From the cell containing the given text, extract its center point as [X, Y] coordinate. 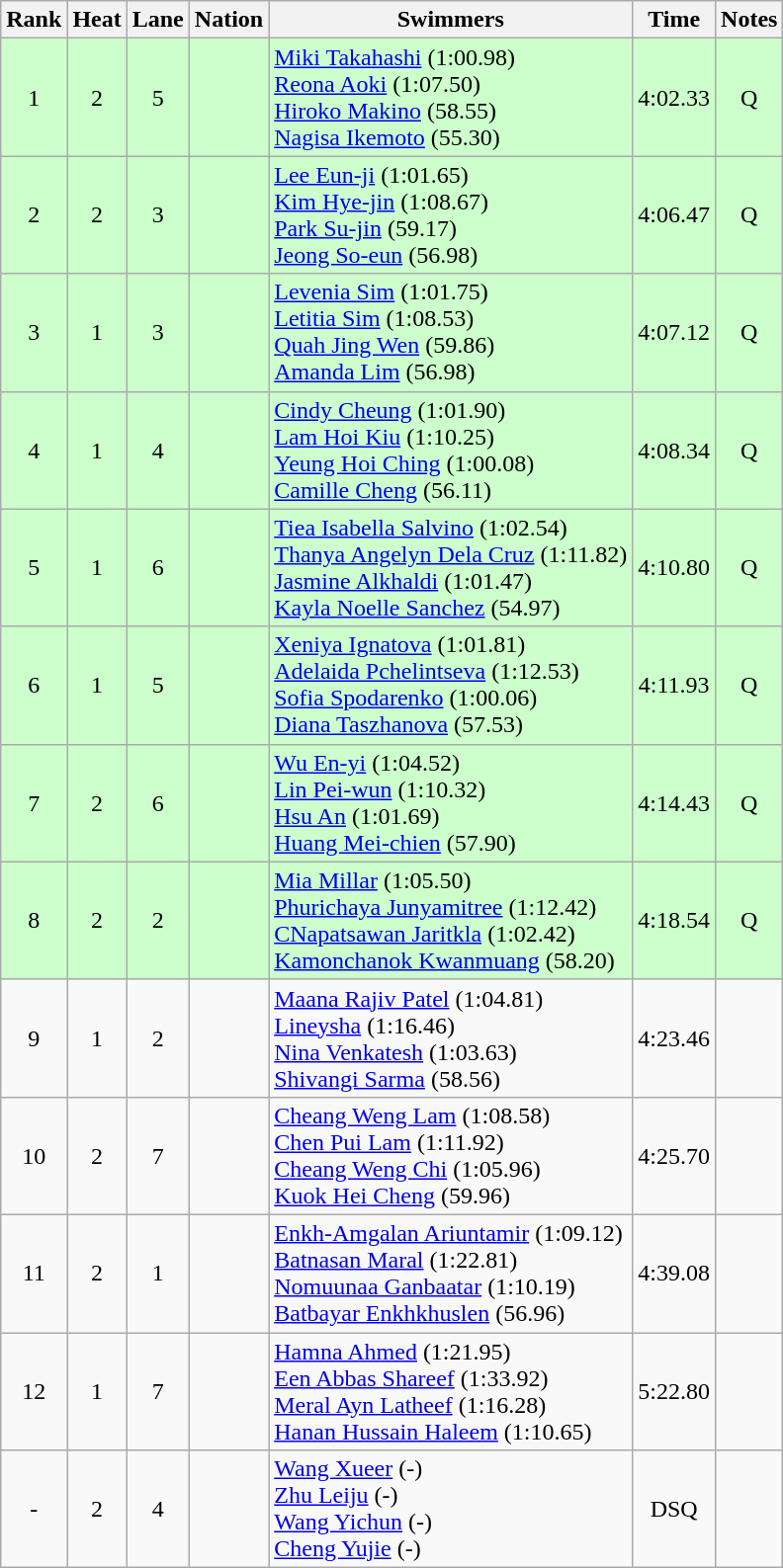
Heat [97, 20]
Lee Eun-ji (1:01.65)Kim Hye-jin (1:08.67)Park Su-jin (59.17)Jeong So-eun (56.98) [451, 215]
DSQ [674, 1510]
Swimmers [451, 20]
5:22.80 [674, 1391]
4:14.43 [674, 802]
Rank [34, 20]
Maana Rajiv Patel (1:04.81)Lineysha (1:16.46)Nina Venkatesh (1:03.63)Shivangi Sarma (58.56) [451, 1037]
Lane [158, 20]
Mia Millar (1:05.50)Phurichaya Junyamitree (1:12.42)CNapatsawan Jaritkla (1:02.42)Kamonchanok Kwanmuang (58.20) [451, 921]
4:02.33 [674, 97]
4:11.93 [674, 686]
4:23.46 [674, 1037]
Miki Takahashi (1:00.98)Reona Aoki (1:07.50)Hiroko Makino (58.55)Nagisa Ikemoto (55.30) [451, 97]
4:06.47 [674, 215]
Time [674, 20]
4:18.54 [674, 921]
4:39.08 [674, 1273]
4:08.34 [674, 451]
Nation [228, 20]
- [34, 1510]
11 [34, 1273]
8 [34, 921]
Wang Xueer (-)Zhu Leiju (-)Wang Yichun (-)Cheng Yujie (-) [451, 1510]
Cindy Cheung (1:01.90)Lam Hoi Kiu (1:10.25)Yeung Hoi Ching (1:00.08)Camille Cheng (56.11) [451, 451]
4:07.12 [674, 332]
Xeniya Ignatova (1:01.81)Adelaida Pchelintseva (1:12.53)Sofia Spodarenko (1:00.06)Diana Taszhanova (57.53) [451, 686]
Notes [749, 20]
12 [34, 1391]
4:25.70 [674, 1156]
Tiea Isabella Salvino (1:02.54)Thanya Angelyn Dela Cruz (1:11.82)Jasmine Alkhaldi (1:01.47)Kayla Noelle Sanchez (54.97) [451, 567]
10 [34, 1156]
9 [34, 1037]
Levenia Sim (1:01.75)Letitia Sim (1:08.53)Quah Jing Wen (59.86)Amanda Lim (56.98) [451, 332]
Enkh-Amgalan Ariuntamir (1:09.12)Batnasan Maral (1:22.81)Nomuunaa Ganbaatar (1:10.19)Batbayar Enkhkhuslen (56.96) [451, 1273]
4:10.80 [674, 567]
Hamna Ahmed (1:21.95)Een Abbas Shareef (1:33.92)Meral Ayn Latheef (1:16.28)Hanan Hussain Haleem (1:10.65) [451, 1391]
Wu En-yi (1:04.52)Lin Pei-wun (1:10.32)Hsu An (1:01.69)Huang Mei-chien (57.90) [451, 802]
Cheang Weng Lam (1:08.58)Chen Pui Lam (1:11.92)Cheang Weng Chi (1:05.96)Kuok Hei Cheng (59.96) [451, 1156]
